Capture the cell that displays the provided text and extract its (X, Y) central coordinate. 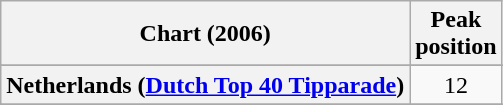
Netherlands (Dutch Top 40 Tipparade) (206, 85)
12 (456, 85)
Peakposition (456, 34)
Chart (2006) (206, 34)
